Find where the given text appears and provide that cell's center as (x, y) coordinate. 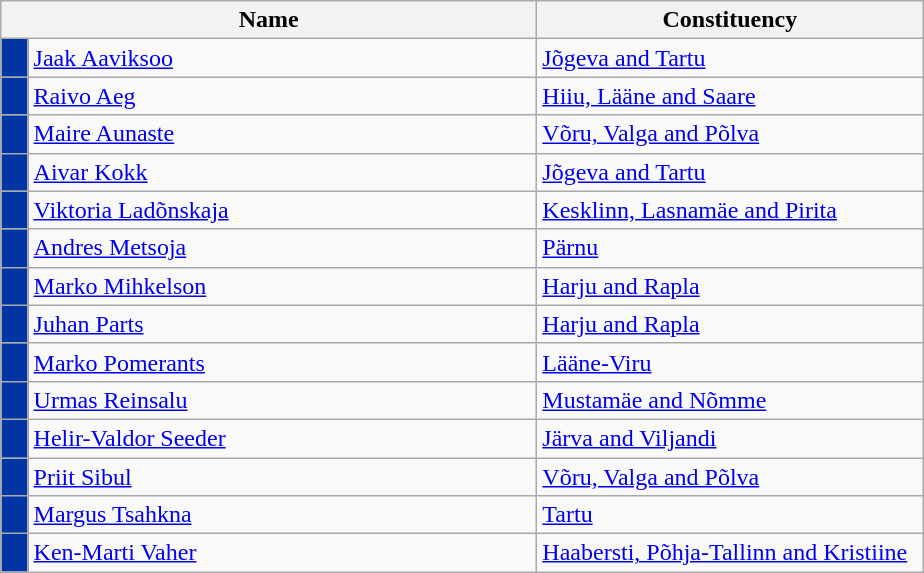
Järva and Viljandi (730, 438)
Name (269, 20)
Pärnu (730, 248)
Aivar Kokk (282, 172)
Mustamäe and Nõmme (730, 400)
Tartu (730, 515)
Maire Aunaste (282, 134)
Juhan Parts (282, 324)
Jaak Aaviksoo (282, 58)
Ken-Marti Vaher (282, 553)
Helir-Valdor Seeder (282, 438)
Haabersti, Põhja-Tallinn and Kristiine (730, 553)
Marko Mihkelson (282, 286)
Kesklinn, Lasnamäe and Pirita (730, 210)
Urmas Reinsalu (282, 400)
Hiiu, Lääne and Saare (730, 96)
Margus Tsahkna (282, 515)
Andres Metsoja (282, 248)
Viktoria Ladõnskaja (282, 210)
Raivo Aeg (282, 96)
Lääne-Viru (730, 362)
Constituency (730, 20)
Priit Sibul (282, 477)
Marko Pomerants (282, 362)
